Detect which cell encompasses the target text, then output its (x, y) center coordinate. 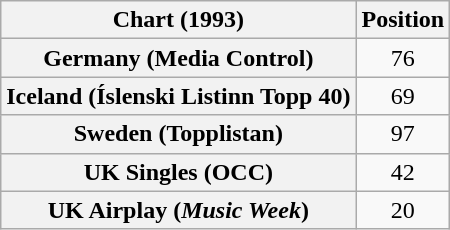
97 (403, 134)
Germany (Media Control) (178, 58)
Sweden (Topplistan) (178, 134)
Position (403, 20)
42 (403, 172)
UK Airplay (Music Week) (178, 210)
UK Singles (OCC) (178, 172)
Chart (1993) (178, 20)
69 (403, 96)
20 (403, 210)
Iceland (Íslenski Listinn Topp 40) (178, 96)
76 (403, 58)
